Output the [X, Y] coordinate of the center of the cell containing the given text.  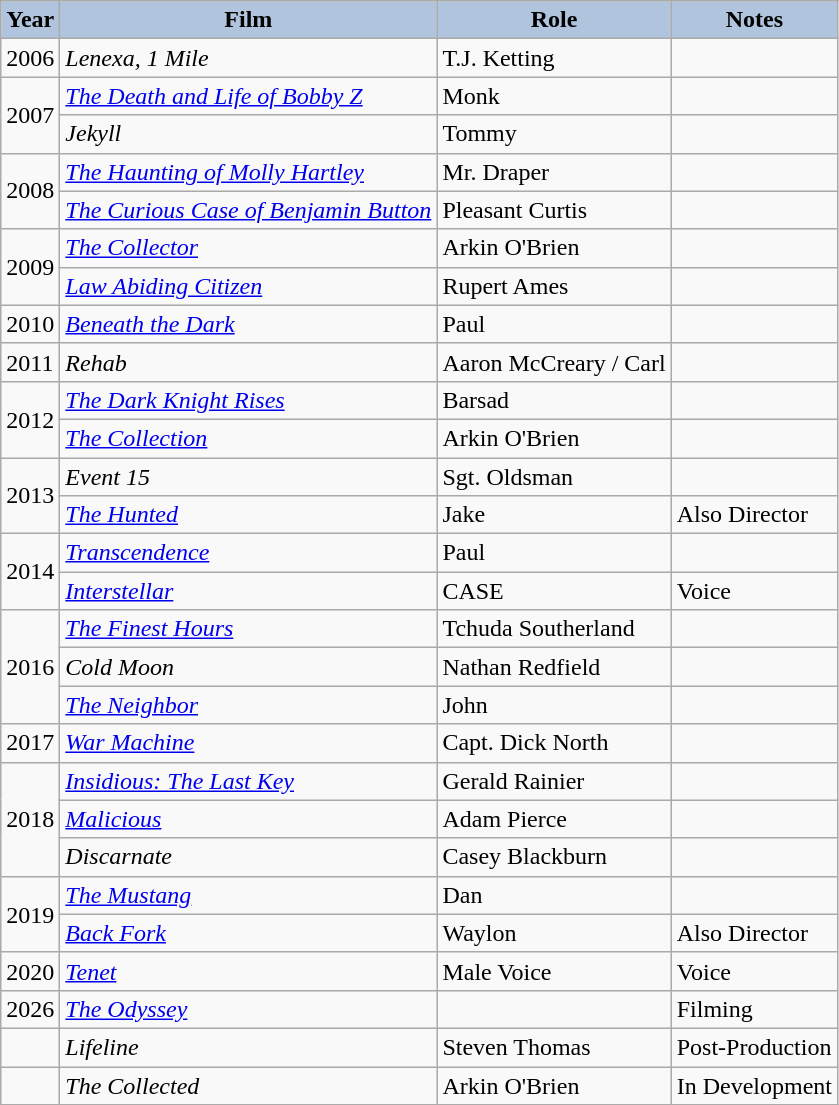
Year [30, 20]
Notes [754, 20]
Gerald Rainier [554, 781]
Discarnate [248, 857]
Sgt. Oldsman [554, 477]
Nathan Redfield [554, 667]
2011 [30, 362]
The Neighbor [248, 705]
War Machine [248, 743]
The Collector [248, 248]
Aaron McCreary / Carl [554, 362]
Interstellar [248, 591]
2007 [30, 115]
Lenexa, 1 Mile [248, 58]
Mr. Draper [554, 172]
Film [248, 20]
CASE [554, 591]
Event 15 [248, 477]
2009 [30, 267]
The Haunting of Molly Hartley [248, 172]
Waylon [554, 933]
John [554, 705]
2014 [30, 572]
Post-Production [754, 1047]
Rehab [248, 362]
Jake [554, 515]
Transcendence [248, 553]
2020 [30, 971]
The Odyssey [248, 1009]
Filming [754, 1009]
The Collected [248, 1085]
Law Abiding Citizen [248, 286]
Back Fork [248, 933]
Barsad [554, 400]
Role [554, 20]
The Collection [248, 438]
The Dark Knight Rises [248, 400]
Male Voice [554, 971]
Pleasant Curtis [554, 210]
2018 [30, 819]
Steven Thomas [554, 1047]
Jekyll [248, 134]
2026 [30, 1009]
2008 [30, 191]
Cold Moon [248, 667]
Adam Pierce [554, 819]
Casey Blackburn [554, 857]
2012 [30, 419]
2017 [30, 743]
The Death and Life of Bobby Z [248, 96]
Beneath the Dark [248, 324]
Malicious [248, 819]
2006 [30, 58]
2013 [30, 496]
The Finest Hours [248, 629]
The Mustang [248, 895]
Insidious: The Last Key [248, 781]
2019 [30, 914]
The Hunted [248, 515]
Capt. Dick North [554, 743]
Tenet [248, 971]
Rupert Ames [554, 286]
2016 [30, 667]
In Development [754, 1085]
T.J. Ketting [554, 58]
2010 [30, 324]
Tommy [554, 134]
Dan [554, 895]
The Curious Case of Benjamin Button [248, 210]
Tchuda Southerland [554, 629]
Monk [554, 96]
Lifeline [248, 1047]
